Search for the cell housing the specified text and yield its (x, y) center coordinate. 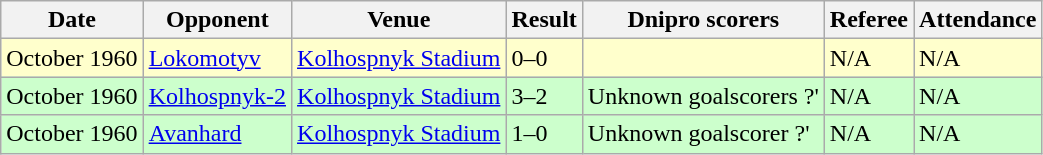
Referee (868, 20)
Opponent (217, 20)
3–2 (544, 96)
Result (544, 20)
Avanhard (217, 134)
1–0 (544, 134)
Dnipro scorers (703, 20)
0–0 (544, 58)
Unknown goalscorers ?' (703, 96)
Unknown goalscorer ?' (703, 134)
Kolhospnyk-2 (217, 96)
Attendance (978, 20)
Lokomotyv (217, 58)
Venue (399, 20)
Date (72, 20)
